Identify which cell holds the provided text, then report its [x, y] central coordinate. 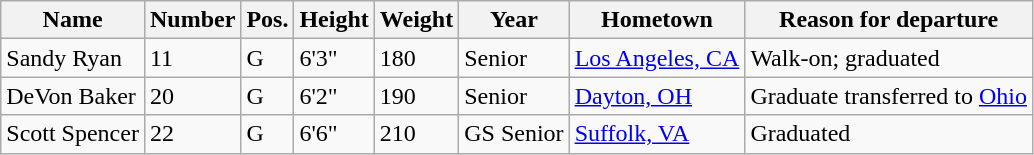
190 [416, 96]
DeVon Baker [73, 96]
Name [73, 20]
Dayton, OH [657, 96]
Graduated [889, 134]
20 [192, 96]
6'3" [334, 58]
180 [416, 58]
Weight [416, 20]
6'2" [334, 96]
Walk-on; graduated [889, 58]
Hometown [657, 20]
Los Angeles, CA [657, 58]
Graduate transferred to Ohio [889, 96]
Scott Spencer [73, 134]
GS Senior [514, 134]
11 [192, 58]
22 [192, 134]
Year [514, 20]
Sandy Ryan [73, 58]
6'6" [334, 134]
Reason for departure [889, 20]
210 [416, 134]
Number [192, 20]
Pos. [268, 20]
Height [334, 20]
Suffolk, VA [657, 134]
